Find where the given text appears and provide that cell's center as [X, Y] coordinate. 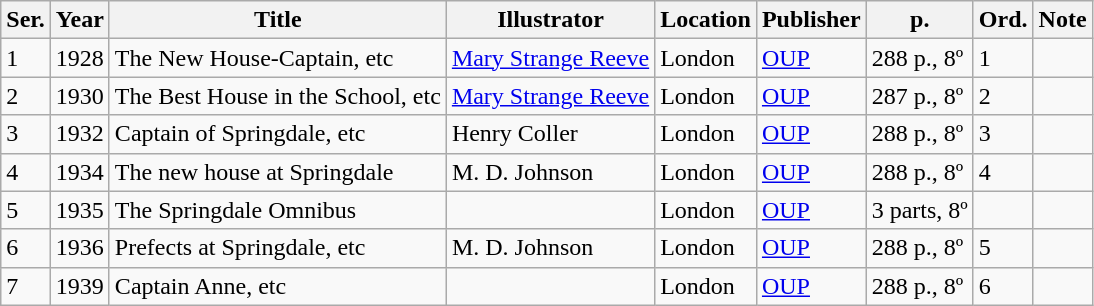
1936 [80, 248]
Year [80, 20]
The Springdale Omnibus [278, 210]
Henry Coller [550, 134]
Illustrator [550, 20]
1934 [80, 172]
Publisher [811, 20]
Ser. [26, 20]
Location [706, 20]
Captain of Springdale, etc [278, 134]
The Best House in the School, etc [278, 96]
7 [26, 286]
Note [1062, 20]
1930 [80, 96]
Ord. [1003, 20]
1928 [80, 58]
The new house at Springdale [278, 172]
1932 [80, 134]
287 p., 8º [920, 96]
3 parts, 8º [920, 210]
p. [920, 20]
Title [278, 20]
The New House-Captain, etc [278, 58]
1939 [80, 286]
Captain Anne, etc [278, 286]
1935 [80, 210]
Prefects at Springdale, etc [278, 248]
